Detect which cell encompasses the target text, then output its [x, y] center coordinate. 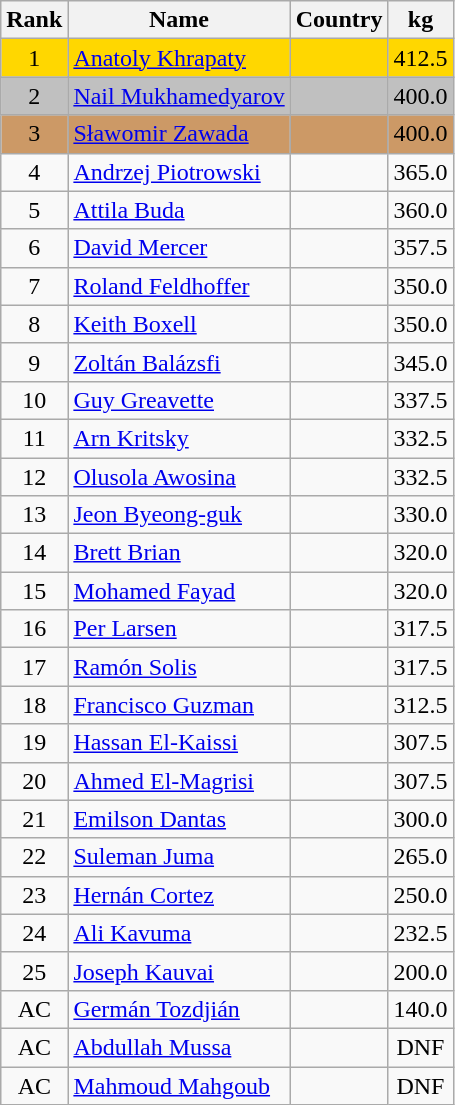
Abdullah Mussa [179, 1047]
360.0 [420, 210]
24 [34, 933]
265.0 [420, 857]
8 [34, 324]
7 [34, 286]
Zoltán Balázsfi [179, 362]
20 [34, 781]
21 [34, 819]
232.5 [420, 933]
Sławomir Zawada [179, 134]
Hernán Cortez [179, 895]
4 [34, 172]
Ramón Solis [179, 667]
312.5 [420, 705]
Mohamed Fayad [179, 591]
2 [34, 96]
12 [34, 477]
15 [34, 591]
Mahmoud Mahgoub [179, 1085]
Francisco Guzman [179, 705]
5 [34, 210]
6 [34, 248]
250.0 [420, 895]
357.5 [420, 248]
Hassan El-Kaissi [179, 743]
9 [34, 362]
Per Larsen [179, 629]
Guy Greavette [179, 400]
300.0 [420, 819]
14 [34, 553]
Emilson Dantas [179, 819]
3 [34, 134]
Arn Kritsky [179, 438]
Rank [34, 20]
Brett Brian [179, 553]
412.5 [420, 58]
17 [34, 667]
11 [34, 438]
19 [34, 743]
Ahmed El-Magrisi [179, 781]
Olusola Awosina [179, 477]
Germán Tozdjián [179, 1009]
Roland Feldhoffer [179, 286]
1 [34, 58]
Jeon Byeong-guk [179, 515]
23 [34, 895]
22 [34, 857]
337.5 [420, 400]
Andrzej Piotrowski [179, 172]
kg [420, 20]
Attila Buda [179, 210]
Name [179, 20]
Joseph Kauvai [179, 971]
Ali Kavuma [179, 933]
345.0 [420, 362]
Keith Boxell [179, 324]
140.0 [420, 1009]
David Mercer [179, 248]
25 [34, 971]
365.0 [420, 172]
200.0 [420, 971]
Suleman Juma [179, 857]
13 [34, 515]
16 [34, 629]
330.0 [420, 515]
18 [34, 705]
Country [339, 20]
10 [34, 400]
Nail Mukhamedyarov [179, 96]
Anatoly Khrapaty [179, 58]
